For the text-containing cell, return its midpoint in [x, y] coordinate format. 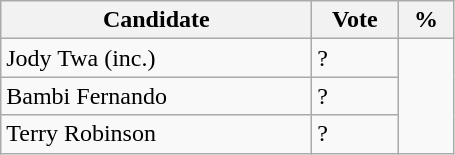
Jody Twa (inc.) [156, 58]
Vote [355, 20]
Terry Robinson [156, 134]
Candidate [156, 20]
% [426, 20]
Bambi Fernando [156, 96]
